Scan for the cell matching the given text and deliver its [x, y] coordinate at center. 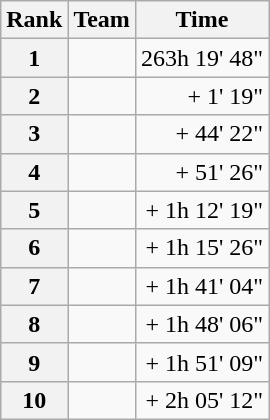
5 [34, 210]
Time [202, 20]
Rank [34, 20]
+ 1h 12' 19" [202, 210]
7 [34, 286]
+ 1h 51' 09" [202, 362]
+ 1h 41' 04" [202, 286]
2 [34, 96]
Team [102, 20]
+ 2h 05' 12" [202, 400]
3 [34, 134]
9 [34, 362]
4 [34, 172]
6 [34, 248]
+ 1h 48' 06" [202, 324]
+ 44' 22" [202, 134]
10 [34, 400]
1 [34, 58]
+ 1' 19" [202, 96]
+ 1h 15' 26" [202, 248]
263h 19' 48" [202, 58]
+ 51' 26" [202, 172]
8 [34, 324]
